Return the [X, Y] coordinate for the center point of the cell that contains the specified text.  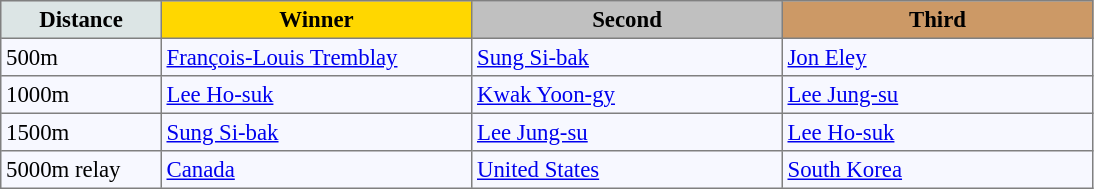
François-Louis Tremblay [316, 57]
South Korea [937, 170]
United States [627, 170]
5000m relay [81, 170]
Jon Eley [937, 57]
Second [627, 20]
Distance [81, 20]
Canada [316, 170]
Kwak Yoon-gy [627, 95]
1000m [81, 95]
500m [81, 57]
Third [937, 20]
Winner [316, 20]
1500m [81, 132]
